Find where the given text appears and provide that cell's center as (X, Y) coordinate. 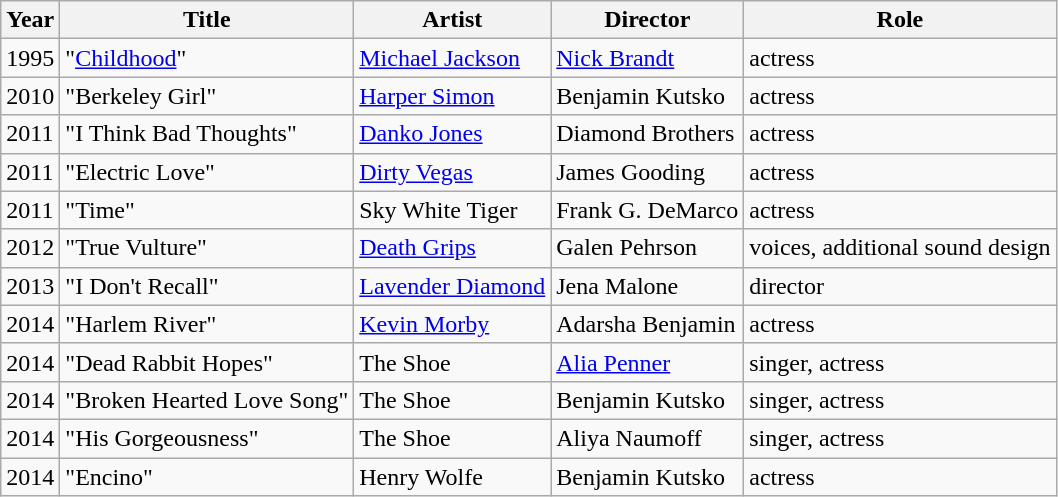
"True Vulture" (207, 248)
Artist (452, 20)
"I Think Bad Thoughts" (207, 134)
Henry Wolfe (452, 477)
2010 (30, 96)
"His Gorgeousness" (207, 438)
Year (30, 20)
Diamond Brothers (648, 134)
voices, additional sound design (900, 248)
Nick Brandt (648, 58)
Death Grips (452, 248)
"I Don't Recall" (207, 286)
Kevin Morby (452, 324)
Frank G. DeMarco (648, 210)
Adarsha Benjamin (648, 324)
Harper Simon (452, 96)
Dirty Vegas (452, 172)
2013 (30, 286)
"Time" (207, 210)
Director (648, 20)
"Electric Love" (207, 172)
"Harlem River" (207, 324)
"Broken Hearted Love Song" (207, 400)
2012 (30, 248)
James Gooding (648, 172)
1995 (30, 58)
Galen Pehrson (648, 248)
Michael Jackson (452, 58)
Jena Malone (648, 286)
Aliya Naumoff (648, 438)
Role (900, 20)
"Childhood" (207, 58)
Danko Jones (452, 134)
Title (207, 20)
Alia Penner (648, 362)
"Encino" (207, 477)
"Berkeley Girl" (207, 96)
director (900, 286)
Sky White Tiger (452, 210)
"Dead Rabbit Hopes" (207, 362)
Lavender Diamond (452, 286)
